Scan for the cell matching the given text and deliver its (X, Y) coordinate at center. 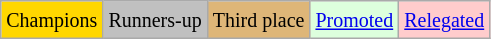
Relegated (444, 20)
Runners-up (155, 20)
Third place (258, 20)
Champions (52, 20)
Promoted (354, 20)
